Locate the cell with the specified text and output its (x, y) center coordinate. 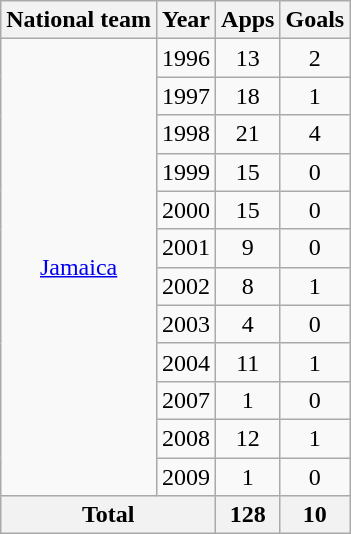
Jamaica (79, 268)
2007 (186, 400)
128 (248, 515)
12 (248, 438)
2003 (186, 324)
11 (248, 362)
8 (248, 286)
1996 (186, 58)
Apps (248, 20)
2009 (186, 477)
2002 (186, 286)
Year (186, 20)
2001 (186, 248)
13 (248, 58)
2000 (186, 210)
2008 (186, 438)
21 (248, 134)
Total (108, 515)
2004 (186, 362)
18 (248, 96)
National team (79, 20)
1997 (186, 96)
1999 (186, 172)
9 (248, 248)
2 (315, 58)
Goals (315, 20)
10 (315, 515)
1998 (186, 134)
